Return (x, y) of the center of cell containing provided text 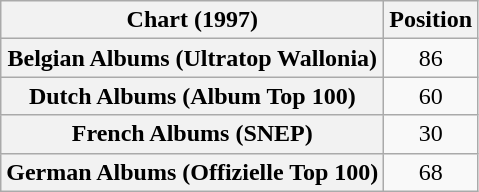
Position (431, 20)
30 (431, 134)
Belgian Albums (Ultratop Wallonia) (192, 58)
60 (431, 96)
Dutch Albums (Album Top 100) (192, 96)
68 (431, 172)
German Albums (Offizielle Top 100) (192, 172)
86 (431, 58)
French Albums (SNEP) (192, 134)
Chart (1997) (192, 20)
